Return [x, y] of the center of cell containing provided text 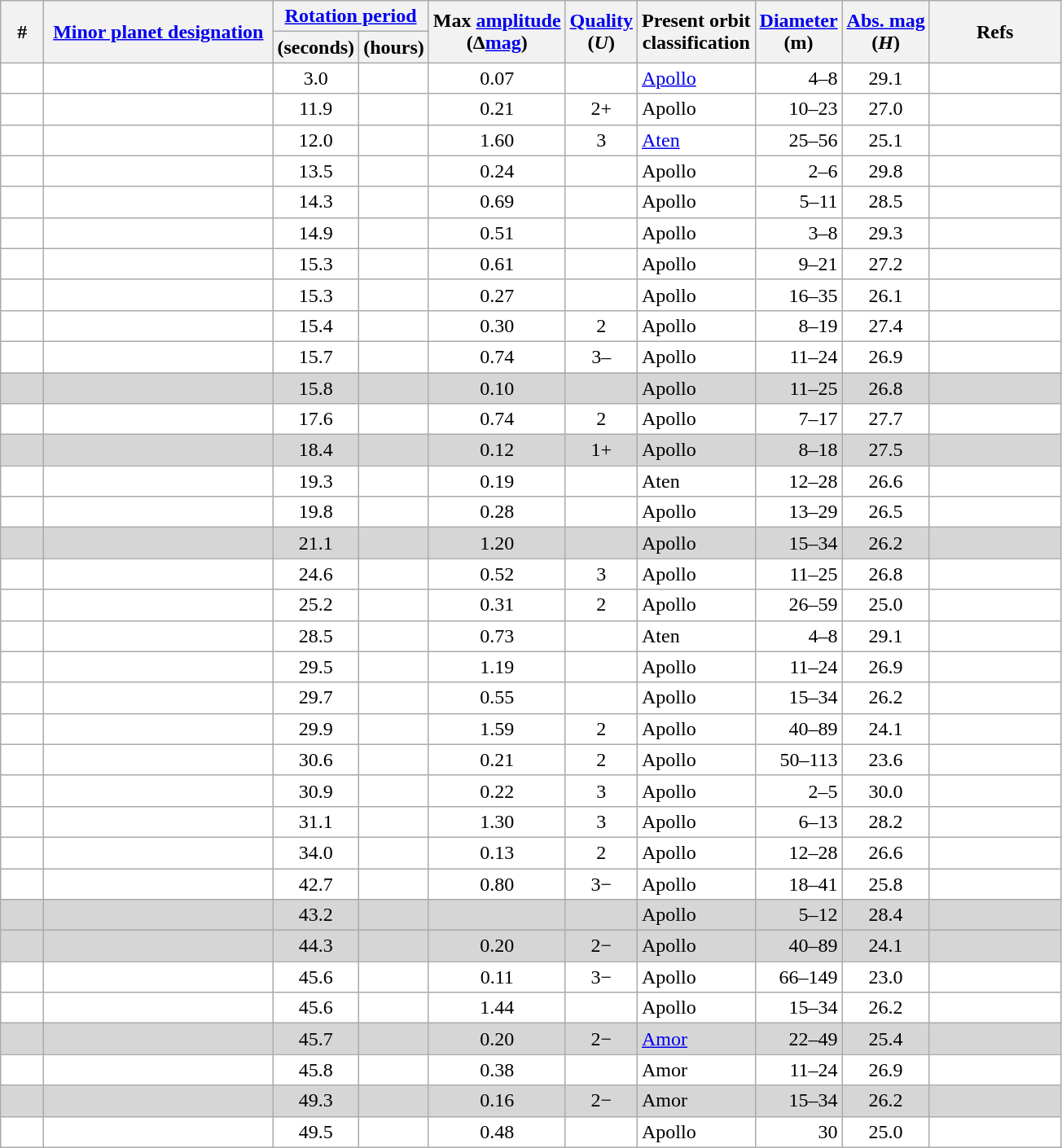
1.44 [497, 1008]
0.22 [497, 791]
28.4 [886, 915]
5–12 [798, 915]
17.6 [316, 419]
(hours) [394, 47]
42.7 [316, 883]
3.0 [316, 78]
25.8 [886, 883]
1.60 [497, 140]
0.11 [497, 977]
30 [798, 1132]
0.31 [497, 605]
0.69 [497, 202]
2–5 [798, 791]
13–29 [798, 512]
Quality(U) [601, 32]
Refs [995, 32]
# [23, 32]
6–13 [798, 822]
30.6 [316, 760]
3–8 [798, 233]
0.73 [497, 636]
45.7 [316, 1039]
(seconds) [316, 47]
30.9 [316, 791]
22–49 [798, 1039]
Max amplitude(Δmag) [497, 32]
25.4 [886, 1039]
19.8 [316, 512]
34.0 [316, 852]
1.20 [497, 543]
28.2 [886, 822]
5–11 [798, 202]
0.13 [497, 852]
26–59 [798, 605]
18.4 [316, 450]
0.30 [497, 326]
18–41 [798, 883]
24.6 [316, 574]
25–56 [798, 140]
26.1 [886, 295]
15.8 [316, 388]
13.5 [316, 171]
31.1 [316, 822]
8–19 [798, 326]
44.3 [316, 946]
0.28 [497, 512]
1.59 [497, 729]
66–149 [798, 977]
7–17 [798, 419]
8–18 [798, 450]
21.1 [316, 543]
29.5 [316, 667]
45.8 [316, 1070]
0.12 [497, 450]
27.4 [886, 326]
30.0 [886, 791]
2–6 [798, 171]
0.55 [497, 698]
16–35 [798, 295]
0.38 [497, 1070]
Diameter(m) [798, 32]
29.8 [886, 171]
3– [601, 357]
27.7 [886, 419]
29.7 [316, 698]
0.48 [497, 1132]
2+ [601, 109]
49.3 [316, 1101]
12.0 [316, 140]
9–21 [798, 264]
0.07 [497, 78]
19.3 [316, 481]
Rotation period [350, 16]
Present orbitclassification [696, 32]
27.5 [886, 450]
1.19 [497, 667]
10–23 [798, 109]
0.61 [497, 264]
15.7 [316, 357]
0.52 [497, 574]
23.0 [886, 977]
14.3 [316, 202]
Abs. mag(H) [886, 32]
23.6 [886, 760]
Minor planet designation [158, 32]
26.5 [886, 512]
0.10 [497, 388]
14.9 [316, 233]
0.24 [497, 171]
1+ [601, 450]
25.1 [886, 140]
1.30 [497, 822]
0.19 [497, 481]
11.9 [316, 109]
50–113 [798, 760]
0.51 [497, 233]
25.2 [316, 605]
0.80 [497, 883]
15.4 [316, 326]
29.3 [886, 233]
0.16 [497, 1101]
43.2 [316, 915]
27.2 [886, 264]
29.9 [316, 729]
27.0 [886, 109]
0.27 [497, 295]
49.5 [316, 1132]
